Determine the [x, y] coordinate at the center of the cell enclosing the given text.  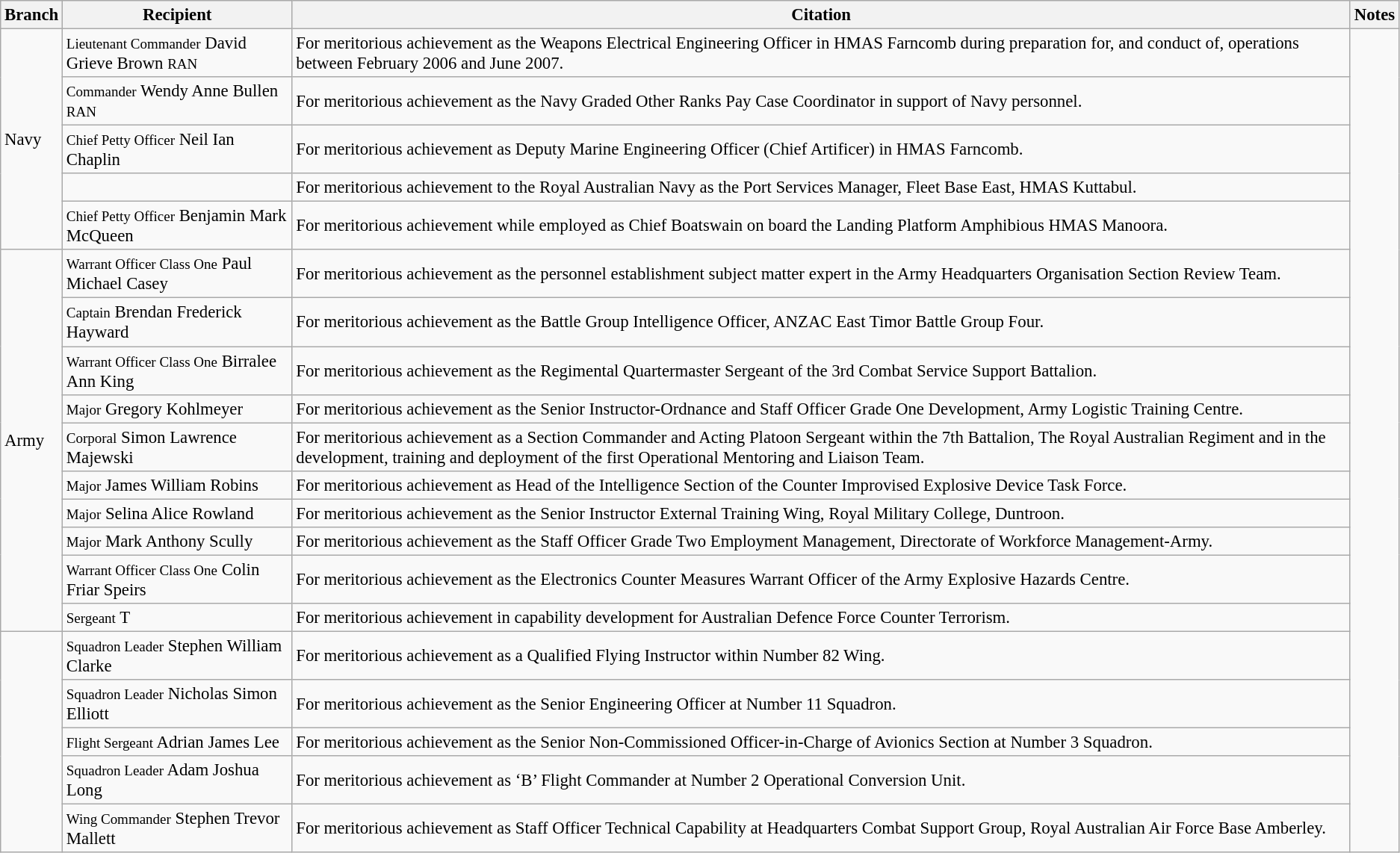
For meritorious achievement as the personnel establishment subject matter expert in the Army Headquarters Organisation Section Review Team. [821, 273]
Wing Commander Stephen Trevor Mallett [178, 829]
For meritorious achievement as Head of the Intelligence Section of the Counter Improvised Explosive Device Task Force. [821, 485]
For meritorious achievement as the Regimental Quartermaster Sergeant of the 3rd Combat Service Support Battalion. [821, 370]
For meritorious achievement as the Battle Group Intelligence Officer, ANZAC East Timor Battle Group Four. [821, 323]
Recipient [178, 15]
Flight Sergeant Adrian James Lee [178, 742]
Chief Petty Officer Neil Ian Chaplin [178, 149]
Captain Brendan Frederick Hayward [178, 323]
For meritorious achievement as Deputy Marine Engineering Officer (Chief Artificer) in HMAS Farncomb. [821, 149]
Citation [821, 15]
Major Selina Alice Rowland [178, 513]
For meritorious achievement while employed as Chief Boatswain on board the Landing Platform Amphibious HMAS Manoora. [821, 226]
Warrant Officer Class One Paul Michael Casey [178, 273]
For meritorious achievement as a Qualified Flying Instructor within Number 82 Wing. [821, 656]
Sergeant T [178, 618]
For meritorious achievement as Staff Officer Technical Capability at Headquarters Combat Support Group, Royal Australian Air Force Base Amberley. [821, 829]
Lieutenant Commander David Grieve Brown RAN [178, 54]
For meritorious achievement as the Senior Engineering Officer at Number 11 Squadron. [821, 704]
Warrant Officer Class One Colin Friar Speirs [178, 580]
Squadron Leader Nicholas Simon Elliott [178, 704]
Corporal Simon Lawrence Majewski [178, 447]
For meritorious achievement as ‘B’ Flight Commander at Number 2 Operational Conversion Unit. [821, 780]
Major Gregory Kohlmeyer [178, 409]
For meritorious achievement as the Navy Graded Other Ranks Pay Case Coordinator in support of Navy personnel. [821, 102]
For meritorious achievement in capability development for Australian Defence Force Counter Terrorism. [821, 618]
Commander Wendy Anne Bullen RAN [178, 102]
For meritorious achievement as the Senior Non-Commissioned Officer-in-Charge of Avionics Section at Number 3 Squadron. [821, 742]
Major Mark Anthony Scully [178, 542]
For meritorious achievement as the Staff Officer Grade Two Employment Management, Directorate of Workforce Management-Army. [821, 542]
For meritorious achievement to the Royal Australian Navy as the Port Services Manager, Fleet Base East, HMAS Kuttabul. [821, 187]
Major James William Robins [178, 485]
Squadron Leader Stephen William Clarke [178, 656]
Warrant Officer Class One Birralee Ann King [178, 370]
Army [31, 441]
For meritorious achievement as the Senior Instructor-Ordnance and Staff Officer Grade One Development, Army Logistic Training Centre. [821, 409]
Notes [1375, 15]
Squadron Leader Adam Joshua Long [178, 780]
Branch [31, 15]
Chief Petty Officer Benjamin Mark McQueen [178, 226]
Navy [31, 140]
For meritorious achievement as the Senior Instructor External Training Wing, Royal Military College, Duntroon. [821, 513]
For meritorious achievement as the Electronics Counter Measures Warrant Officer of the Army Explosive Hazards Centre. [821, 580]
